From the cell containing the given text, extract its center point as [X, Y] coordinate. 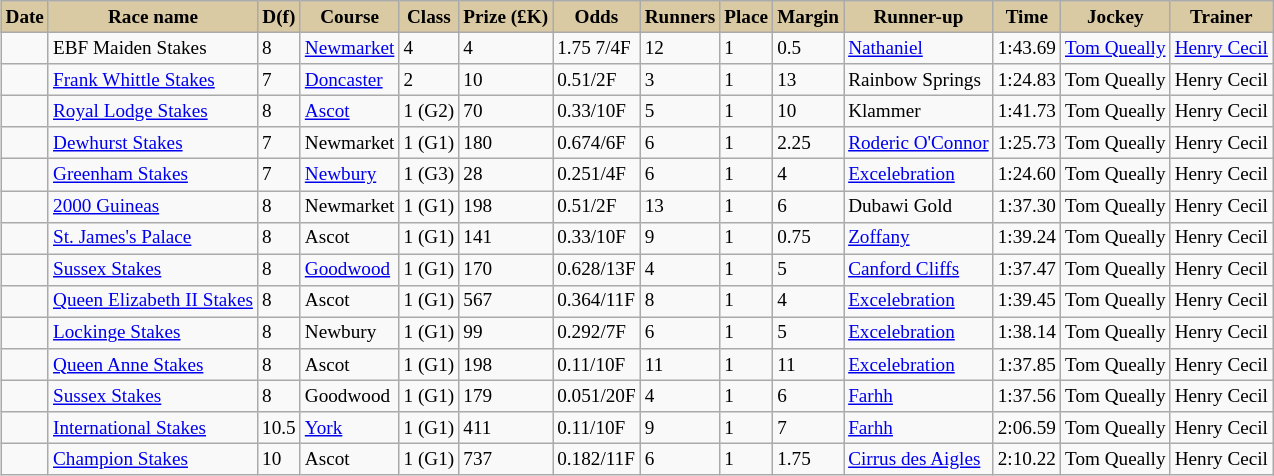
1:24.83 [1026, 80]
70 [506, 111]
0.628/13F [597, 270]
Time [1026, 17]
0.292/7F [597, 333]
Class [429, 17]
1:37.30 [1026, 206]
1:37.85 [1026, 365]
0.251/4F [597, 175]
737 [506, 460]
Margin [808, 17]
Canford Cliffs [919, 270]
99 [506, 333]
Queen Anne Stakes [152, 365]
Doncaster [350, 80]
Runners [680, 17]
Lockinge Stakes [152, 333]
0.674/6F [597, 143]
0.5 [808, 48]
1 (G3) [429, 175]
0.051/20F [597, 396]
1:37.56 [1026, 396]
Champion Stakes [152, 460]
Course [350, 17]
0.364/11F [597, 301]
D(f) [278, 17]
180 [506, 143]
2:10.22 [1026, 460]
Queen Elizabeth II Stakes [152, 301]
Zoffany [919, 238]
170 [506, 270]
2 [429, 80]
1:39.24 [1026, 238]
1:41.73 [1026, 111]
St. James's Palace [152, 238]
1:43.69 [1026, 48]
411 [506, 428]
York [350, 428]
1:37.47 [1026, 270]
1:25.73 [1026, 143]
3 [680, 80]
1.75 7/4F [597, 48]
1:38.14 [1026, 333]
Roderic O'Connor [919, 143]
Frank Whittle Stakes [152, 80]
10.5 [278, 428]
Dubawi Gold [919, 206]
International Stakes [152, 428]
Odds [597, 17]
28 [506, 175]
1:39.45 [1026, 301]
2:06.59 [1026, 428]
Rainbow Springs [919, 80]
Race name [152, 17]
Cirrus des Aigles [919, 460]
Klammer [919, 111]
1:24.60 [1026, 175]
179 [506, 396]
Trainer [1221, 17]
Runner-up [919, 17]
Place [746, 17]
Prize (£K) [506, 17]
Royal Lodge Stakes [152, 111]
Date [25, 17]
1 (G2) [429, 111]
12 [680, 48]
Greenham Stakes [152, 175]
567 [506, 301]
141 [506, 238]
EBF Maiden Stakes [152, 48]
2000 Guineas [152, 206]
Dewhurst Stakes [152, 143]
0.75 [808, 238]
Nathaniel [919, 48]
2.25 [808, 143]
0.182/11F [597, 460]
Jockey [1115, 17]
1.75 [808, 460]
